Extract the (X, Y) coordinate from the center of the cell holding the provided text.  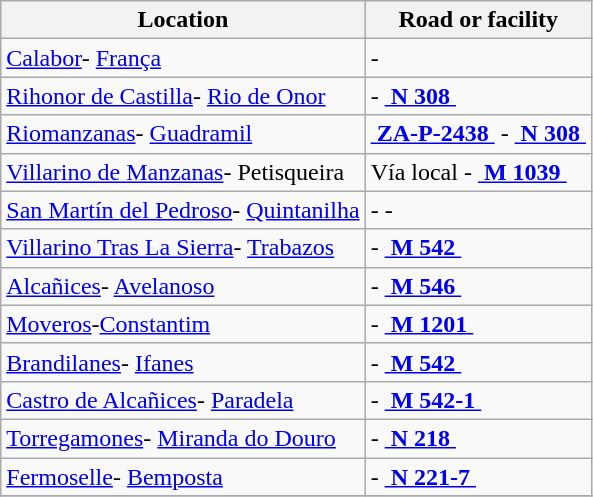
Alcañices- Avelanoso (183, 286)
Villarino Tras La Sierra- Trabazos (183, 248)
- N 218 (478, 438)
San Martín del Pedroso- Quintanilha (183, 210)
Rihonor de Castilla- Rio de Onor (183, 96)
- - (478, 210)
Castro de Alcañices- Paradela (183, 400)
Riomanzanas- Guadramil (183, 134)
ZA-P-2438 - N 308 (478, 134)
- M 546 (478, 286)
- N 221-7 (478, 477)
Villarino de Manzanas- Petisqueira (183, 172)
- M 542-1 (478, 400)
- (478, 58)
Road or facility (478, 20)
Moveros-Constantim (183, 324)
- N 308 (478, 96)
Location (183, 20)
Torregamones- Miranda do Douro (183, 438)
Fermoselle- Bemposta (183, 477)
Vía local - M 1039 (478, 172)
Calabor- França (183, 58)
- M 1201 (478, 324)
Brandilanes- Ifanes (183, 362)
